Capture the cell that displays the provided text and extract its [x, y] central coordinate. 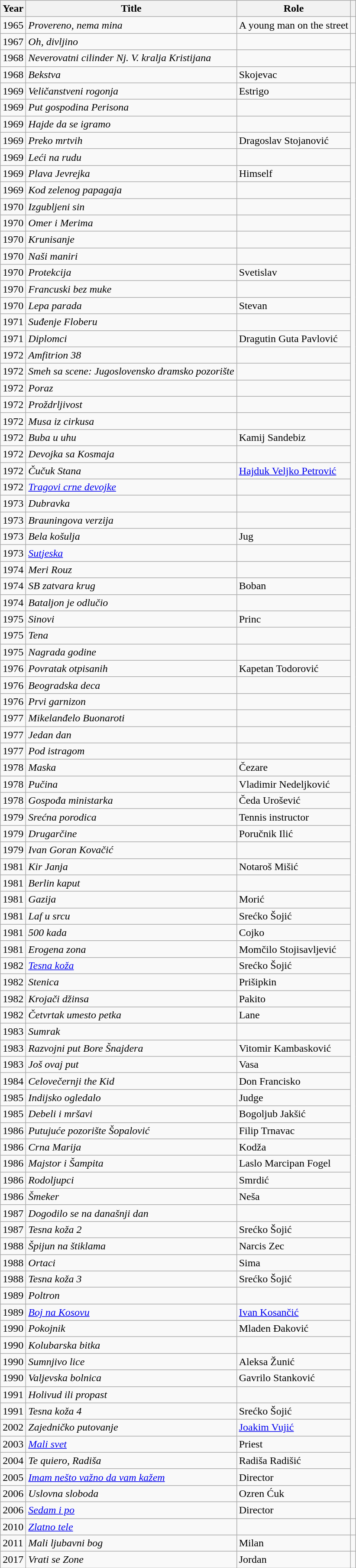
Boban [294, 586]
Veličanstveni rogonja [131, 91]
Sedam i po [131, 1510]
Buba u uhu [131, 437]
Priest [294, 1444]
Špijun na štiklama [131, 1246]
Dogodilo se na današnji dan [131, 1213]
Povratak otpisanih [131, 668]
Skojevac [294, 75]
Vasa [294, 1065]
Maska [131, 768]
Tesna koža 4 [131, 1411]
Dubravka [131, 504]
Year [13, 9]
Title [131, 9]
1967 [13, 42]
Debeli i mršavi [131, 1114]
Morić [294, 900]
Gavrilo Stanković [294, 1378]
Indijsko ogledalo [131, 1098]
Sima [294, 1263]
Himself [294, 173]
Smrdić [294, 1180]
Pod istragom [131, 751]
2002 [13, 1428]
Brauningova verzija [131, 520]
Erogena zona [131, 949]
Poraz [131, 388]
Smeh sa scene: Jugoslovensko dramsko pozorište [131, 372]
Gospođa ministarka [131, 801]
Put gospodina Perisona [131, 108]
Francuski bez muke [131, 289]
Drugarčine [131, 834]
Poltron [131, 1296]
Tena [131, 636]
Kapetan Todorović [294, 668]
Radiša Radišić [294, 1460]
Estrigo [294, 91]
Zlatno tele [131, 1526]
Prišipkin [294, 982]
Svetislav [294, 273]
2017 [13, 1560]
Tragovi crne devojke [131, 487]
Joakim Vujić [294, 1428]
1984 [13, 1081]
Don Francisko [294, 1081]
Hajduk Veljko Petrović [294, 470]
Lepa parada [131, 306]
Gazija [131, 900]
Celovečernji the Kid [131, 1081]
Sutjeska [131, 553]
Narcis Zec [294, 1246]
Protekcija [131, 273]
Stenica [131, 982]
Tesna koža 2 [131, 1229]
Kod zelenog papagaja [131, 190]
Majstor i Šampita [131, 1164]
Sumrak [131, 1032]
Role [294, 9]
Čučuk Stana [131, 470]
Naši maniri [131, 256]
Dragoslav Stojanović [294, 140]
Notaroš Mišić [294, 867]
Krojači džinsa [131, 998]
Kodža [294, 1147]
Jug [294, 537]
Diplomci [131, 339]
Čeda Urošević [294, 801]
Tennis instructor [294, 817]
Dragutin Guta Pavlović [294, 339]
Mali ljubavni bog [131, 1543]
Meri Rouz [131, 570]
Devojka sa Kosmaja [131, 454]
Rodoljupci [131, 1180]
Mikelanđelo Buonaroti [131, 718]
Izgubljeni sin [131, 207]
Bataljon je odlučio [131, 603]
Provereno, nema mina [131, 25]
Neša [294, 1196]
Pakito [294, 998]
Razvojni put Bore Šnajdera [131, 1048]
Sinovi [131, 619]
SB zatvara krug [131, 586]
Nagrada godine [131, 652]
Tesna koža 3 [131, 1279]
Imam nešto važno da vam kažem [131, 1477]
Neverovatni cilinder Nj. V. kralja Kristijana [131, 58]
Preko mrtvih [131, 140]
Lane [294, 1015]
Jordan [294, 1560]
Filip Trnavac [294, 1131]
Crna Marija [131, 1147]
Kir Janja [131, 867]
Proždrljivost [131, 404]
Ozren Ćuk [294, 1493]
Suđenje Floberu [131, 322]
Beogradska deca [131, 685]
Kamij Sandebiz [294, 437]
Ivan Goran Kovačić [131, 850]
Holivud ili propast [131, 1395]
Musa iz cirkusa [131, 421]
Mladen Đaković [294, 1329]
Bogoljub Jakšić [294, 1114]
Jedan dan [131, 735]
Amfitrion 38 [131, 355]
Aleksa Žunić [294, 1362]
Šmeker [131, 1196]
Laslo Marcipan Fogel [294, 1164]
2005 [13, 1477]
Zajedničko putovanje [131, 1428]
Tesna koža [131, 965]
Omer i Merima [131, 223]
Boj na Kosovu [131, 1312]
Berlin kaput [131, 883]
Ivan Kosančić [294, 1312]
Čezare [294, 768]
Još ovaj put [131, 1065]
Valjevska bolnica [131, 1378]
Momčilo Stojisavljević [294, 949]
Srećna porodica [131, 817]
Mali svet [131, 1444]
Bela košulja [131, 537]
500 kada [131, 932]
2004 [13, 1460]
Oh, divljino [131, 42]
2011 [13, 1543]
Vladimir Nedeljković [294, 784]
Judge [294, 1098]
2003 [13, 1444]
Putujuće pozorište Šopalović [131, 1131]
Kolubarska bitka [131, 1345]
Krunisanje [131, 240]
Uslovna sloboda [131, 1493]
Hajde da se igramo [131, 124]
Te quiero, Radiša [131, 1460]
Stevan [294, 306]
Ortaci [131, 1263]
Poručnik Ilić [294, 834]
Plava Jevrejka [131, 173]
Četvrtak umesto petka [131, 1015]
Princ [294, 619]
Vitomir Kambasković [294, 1048]
Pokojnik [131, 1329]
Sumnjivo lice [131, 1362]
Laf u srcu [131, 916]
Bekstva [131, 75]
Vrati se Zone [131, 1560]
2010 [13, 1526]
1965 [13, 25]
Cojko [294, 932]
Pučina [131, 784]
Prvi garnizon [131, 701]
Leći na rudu [131, 157]
Milan [294, 1543]
A young man on the street [294, 25]
